Determine the [x, y] coordinate at the center of the cell enclosing the given text.  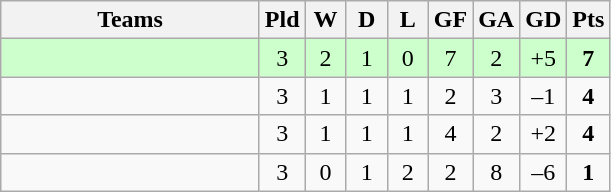
Pld [282, 20]
Pts [588, 20]
W [326, 20]
–6 [544, 172]
L [408, 20]
+5 [544, 58]
–1 [544, 96]
GF [450, 20]
8 [496, 172]
D [366, 20]
+2 [544, 134]
GA [496, 20]
GD [544, 20]
Teams [130, 20]
